Output the (X, Y) coordinate of the center of the cell containing the given text.  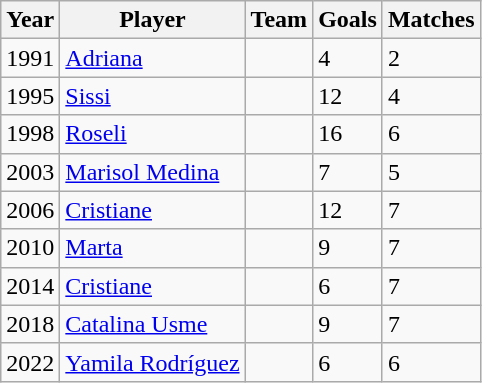
16 (348, 134)
Adriana (152, 58)
Marta (152, 248)
2022 (30, 362)
2010 (30, 248)
1991 (30, 58)
1995 (30, 96)
2003 (30, 172)
2006 (30, 210)
Roseli (152, 134)
2018 (30, 324)
2 (431, 58)
Catalina Usme (152, 324)
Goals (348, 20)
1998 (30, 134)
Sissi (152, 96)
Marisol Medina (152, 172)
Year (30, 20)
5 (431, 172)
Matches (431, 20)
Team (279, 20)
2014 (30, 286)
Yamila Rodríguez (152, 362)
Player (152, 20)
